For the text-containing cell, return its midpoint in (X, Y) coordinate format. 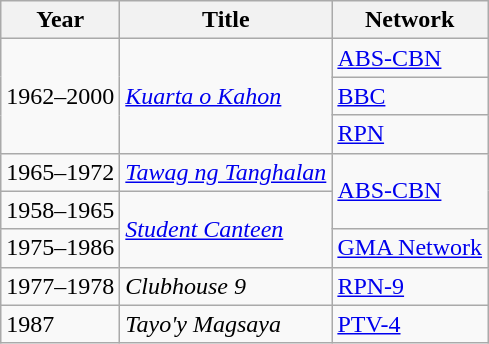
RPN (410, 134)
BBC (410, 96)
Kuarta o Kahon (226, 96)
1965–1972 (60, 172)
Network (410, 20)
1975–1986 (60, 248)
RPN-9 (410, 286)
Student Canteen (226, 229)
1962–2000 (60, 96)
1958–1965 (60, 210)
1987 (60, 324)
Tayo'y Magsaya (226, 324)
Tawag ng Tanghalan (226, 172)
GMA Network (410, 248)
Clubhouse 9 (226, 286)
Year (60, 20)
1977–1978 (60, 286)
Title (226, 20)
PTV-4 (410, 324)
